Determine the (X, Y) coordinate at the center of the cell enclosing the given text.  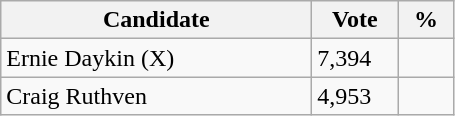
Vote (355, 20)
4,953 (355, 96)
Candidate (156, 20)
% (426, 20)
7,394 (355, 58)
Craig Ruthven (156, 96)
Ernie Daykin (X) (156, 58)
